Detect which cell encompasses the target text, then output its [x, y] center coordinate. 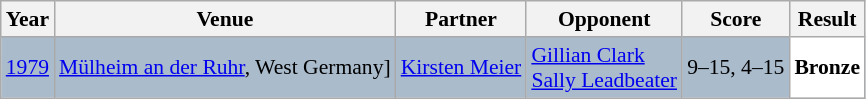
Year [28, 19]
9–15, 4–15 [736, 68]
Bronze [827, 68]
Mülheim an der Ruhr, West Germany] [225, 68]
Partner [462, 19]
1979 [28, 68]
Opponent [604, 19]
Kirsten Meier [462, 68]
Score [736, 19]
Result [827, 19]
Gillian Clark Sally Leadbeater [604, 68]
Venue [225, 19]
